Return [x, y] of the center of cell containing provided text 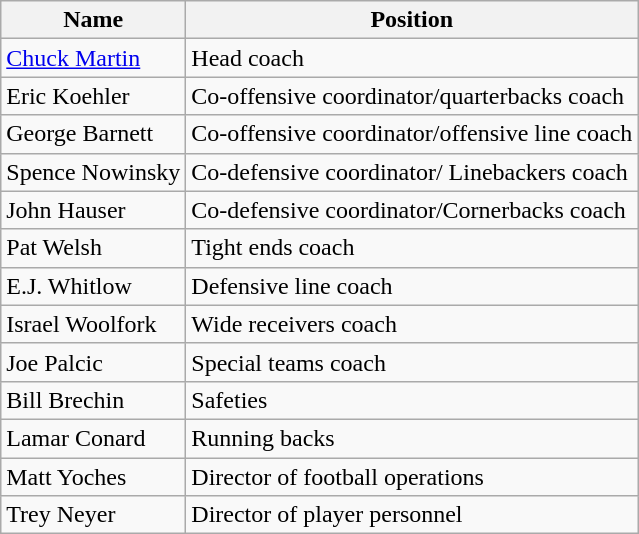
Eric Koehler [94, 96]
Lamar Conard [94, 438]
Wide receivers coach [412, 324]
Defensive line coach [412, 286]
Israel Woolfork [94, 324]
Head coach [412, 58]
Safeties [412, 400]
Pat Welsh [94, 248]
Special teams coach [412, 362]
Running backs [412, 438]
Spence Nowinsky [94, 172]
Co-offensive coordinator/offensive line coach [412, 134]
Joe Palcic [94, 362]
Co-defensive coordinator/ Linebackers coach [412, 172]
John Hauser [94, 210]
Co-offensive coordinator/quarterbacks coach [412, 96]
Matt Yoches [94, 477]
Bill Brechin [94, 400]
Tight ends coach [412, 248]
Position [412, 20]
E.J. Whitlow [94, 286]
George Barnett [94, 134]
Trey Neyer [94, 515]
Chuck Martin [94, 58]
Director of player personnel [412, 515]
Co-defensive coordinator/Cornerbacks coach [412, 210]
Director of football operations [412, 477]
Name [94, 20]
